Return (X, Y) of the center of cell containing provided text 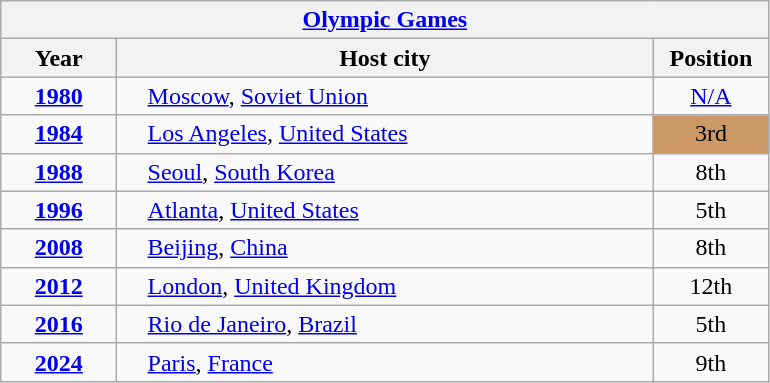
Seoul, South Korea (385, 172)
9th (711, 362)
Rio de Janeiro, Brazil (385, 324)
Atlanta, United States (385, 210)
3rd (711, 134)
2012 (59, 286)
1984 (59, 134)
1980 (59, 96)
Moscow, Soviet Union (385, 96)
Position (711, 58)
N/A (711, 96)
2016 (59, 324)
Beijing, China (385, 248)
Host city (385, 58)
Olympic Games (385, 20)
1996 (59, 210)
2008 (59, 248)
1988 (59, 172)
London, United Kingdom (385, 286)
Los Angeles, United States (385, 134)
Paris, France (385, 362)
Year (59, 58)
12th (711, 286)
2024 (59, 362)
